Return (x, y) of the center of cell containing provided text 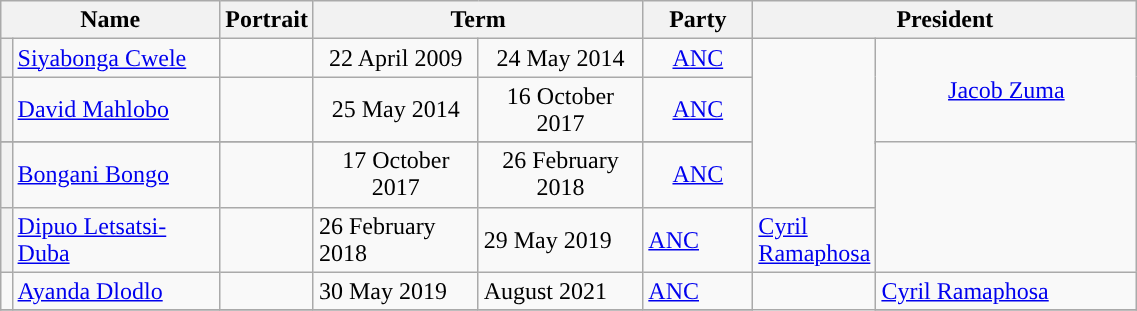
16 October 2017 (560, 110)
25 May 2014 (396, 110)
24 May 2014 (560, 58)
29 May 2019 (560, 240)
22 April 2009 (396, 58)
Portrait (267, 20)
David Mahlobo (116, 110)
Bongani Bongo (116, 174)
August 2021 (560, 291)
Dipuo Letsatsi-Duba (116, 240)
Name (110, 20)
President (945, 20)
17 October 2017 (396, 174)
Jacob Zuma (1006, 90)
Siyabonga Cwele (116, 58)
Party (698, 20)
Term (478, 20)
30 May 2019 (396, 291)
Ayanda Dlodlo (116, 291)
